Locate the cell with the specified text and output its (x, y) center coordinate. 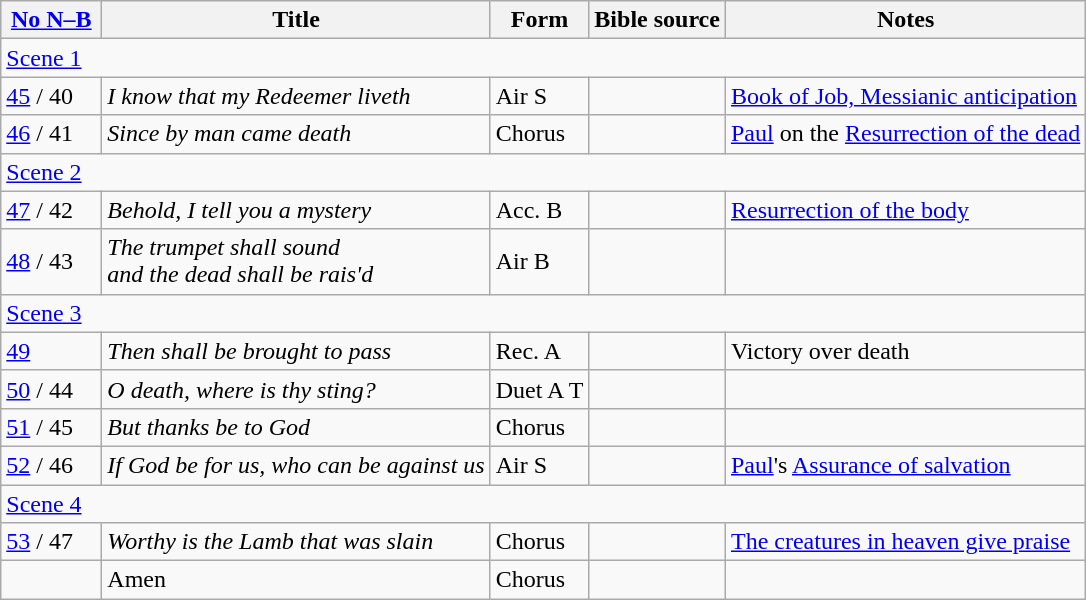
If God be for us, who can be against us (296, 465)
51 / 45 (52, 427)
49 (52, 351)
Scene 1 (544, 58)
Rec. A (540, 351)
Paul's Assurance of salvation (905, 465)
Scene 4 (544, 503)
O death, where is thy sting? (296, 389)
Air B (540, 262)
53 / 47 (52, 542)
Scene 2 (544, 172)
The creatures in heaven give praise (905, 542)
Amen (296, 580)
Acc. B (540, 210)
Victory over death (905, 351)
46 / 41 (52, 134)
No N–B (52, 20)
Duet A T (540, 389)
47 / 42 (52, 210)
But thanks be to God (296, 427)
Book of Job, Messianic anticipation (905, 96)
The trumpet shall sound and the dead shall be rais'd (296, 262)
Then shall be brought to pass (296, 351)
50 / 44 (52, 389)
Behold, I tell you a mystery (296, 210)
Worthy is the Lamb that was slain (296, 542)
Resurrection of the body (905, 210)
Since by man came death (296, 134)
Form (540, 20)
45 / 40 (52, 96)
Paul on the Resurrection of the dead (905, 134)
Bible source (658, 20)
52 / 46 (52, 465)
48 / 43 (52, 262)
Title (296, 20)
I know that my Redeemer liveth (296, 96)
Scene 3 (544, 313)
Notes (905, 20)
